Identify which cell holds the provided text, then report its [x, y] central coordinate. 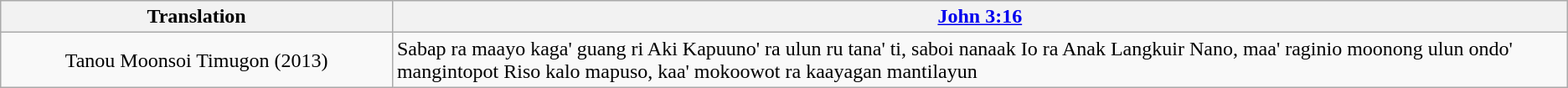
John 3:16 [980, 17]
Tanou Moonsoi Timugon (2013) [197, 60]
Translation [197, 17]
